Determine the (x, y) coordinate at the center of the cell enclosing the given text.  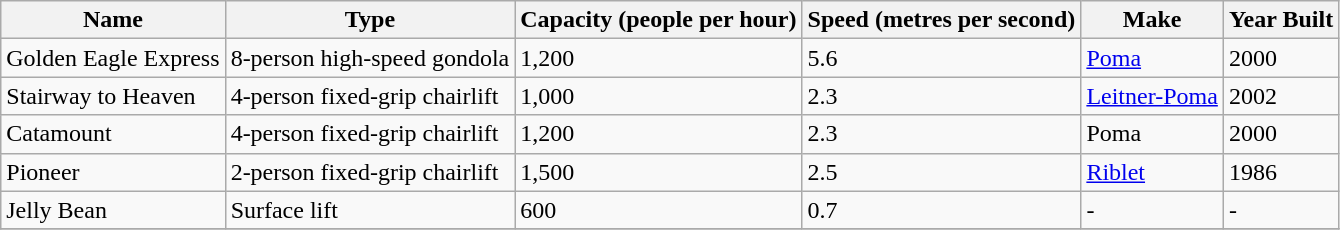
2.5 (942, 172)
Golden Eagle Express (113, 58)
Leitner-Poma (1152, 96)
Year Built (1280, 20)
8-person high-speed gondola (370, 58)
1,500 (658, 172)
Capacity (people per hour) (658, 20)
2-person fixed-grip chairlift (370, 172)
Stairway to Heaven (113, 96)
1,000 (658, 96)
Surface lift (370, 210)
600 (658, 210)
Type (370, 20)
Catamount (113, 134)
Make (1152, 20)
0.7 (942, 210)
1986 (1280, 172)
Jelly Bean (113, 210)
2002 (1280, 96)
Riblet (1152, 172)
Speed (metres per second) (942, 20)
Pioneer (113, 172)
Name (113, 20)
5.6 (942, 58)
